Scan for the cell matching the given text and deliver its [x, y] coordinate at center. 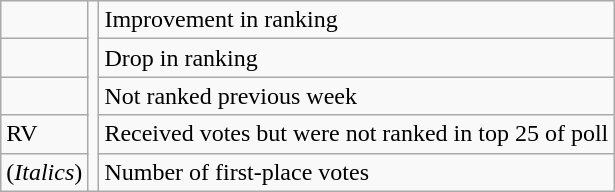
Received votes but were not ranked in top 25 of poll [356, 134]
Improvement in ranking [356, 20]
RV [44, 134]
Number of first-place votes [356, 172]
Drop in ranking [356, 58]
(Italics) [44, 172]
Not ranked previous week [356, 96]
